Provide the (X, Y) coordinate of the cell's center where the given text is located.  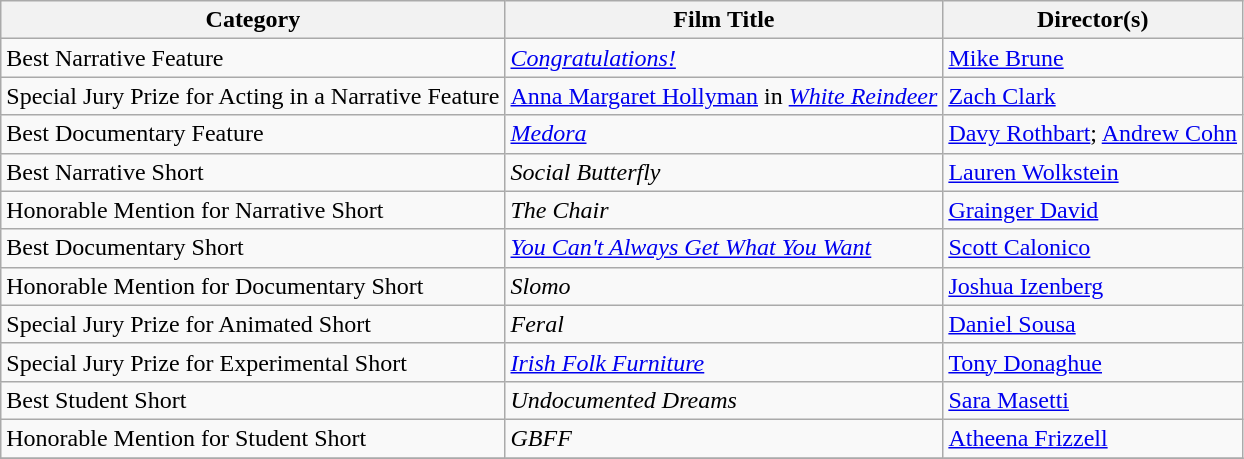
Congratulations! (724, 58)
Grainger David (1093, 210)
Scott Calonico (1093, 248)
Honorable Mention for Narrative Short (253, 210)
Slomo (724, 286)
You Can't Always Get What You Want (724, 248)
Honorable Mention for Documentary Short (253, 286)
Sara Masetti (1093, 400)
Tony Donaghue (1093, 362)
Lauren Wolkstein (1093, 172)
Best Documentary Short (253, 248)
Daniel Sousa (1093, 324)
Mike Brune (1093, 58)
Best Documentary Feature (253, 134)
Honorable Mention for Student Short (253, 438)
Atheena Frizzell (1093, 438)
Director(s) (1093, 20)
Best Narrative Short (253, 172)
Special Jury Prize for Acting in a Narrative Feature (253, 96)
Medora (724, 134)
Undocumented Dreams (724, 400)
Special Jury Prize for Animated Short (253, 324)
Best Student Short (253, 400)
Anna Margaret Hollyman in White Reindeer (724, 96)
Feral (724, 324)
Category (253, 20)
Film Title (724, 20)
The Chair (724, 210)
Irish Folk Furniture (724, 362)
Special Jury Prize for Experimental Short (253, 362)
Zach Clark (1093, 96)
Joshua Izenberg (1093, 286)
Social Butterfly (724, 172)
GBFF (724, 438)
Best Narrative Feature (253, 58)
Davy Rothbart; Andrew Cohn (1093, 134)
